Scan for the cell matching the given text and deliver its [x, y] coordinate at center. 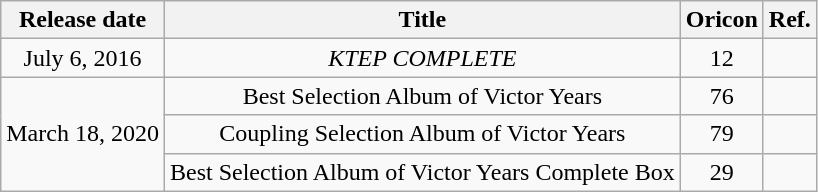
Release date [83, 20]
Oricon [722, 20]
76 [722, 96]
KTEP COMPLETE [422, 58]
Best Selection Album of Victor Years Complete Box [422, 172]
Title [422, 20]
March 18, 2020 [83, 134]
Best Selection Album of Victor Years [422, 96]
Coupling Selection Album of Victor Years [422, 134]
July 6, 2016 [83, 58]
79 [722, 134]
12 [722, 58]
Ref. [790, 20]
29 [722, 172]
